Pinpoint the cell where the given text exists, returning its (X, Y) midpoint coordinate. 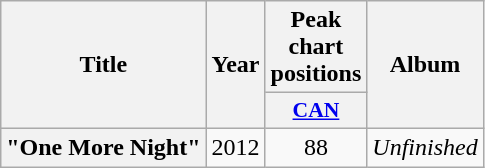
CAN (316, 111)
Peak chart positions (316, 47)
88 (316, 147)
Title (104, 65)
Year (236, 65)
2012 (236, 147)
Unfinished (425, 147)
"One More Night" (104, 147)
Album (425, 65)
